Determine the (X, Y) coordinate at the center of the cell enclosing the given text.  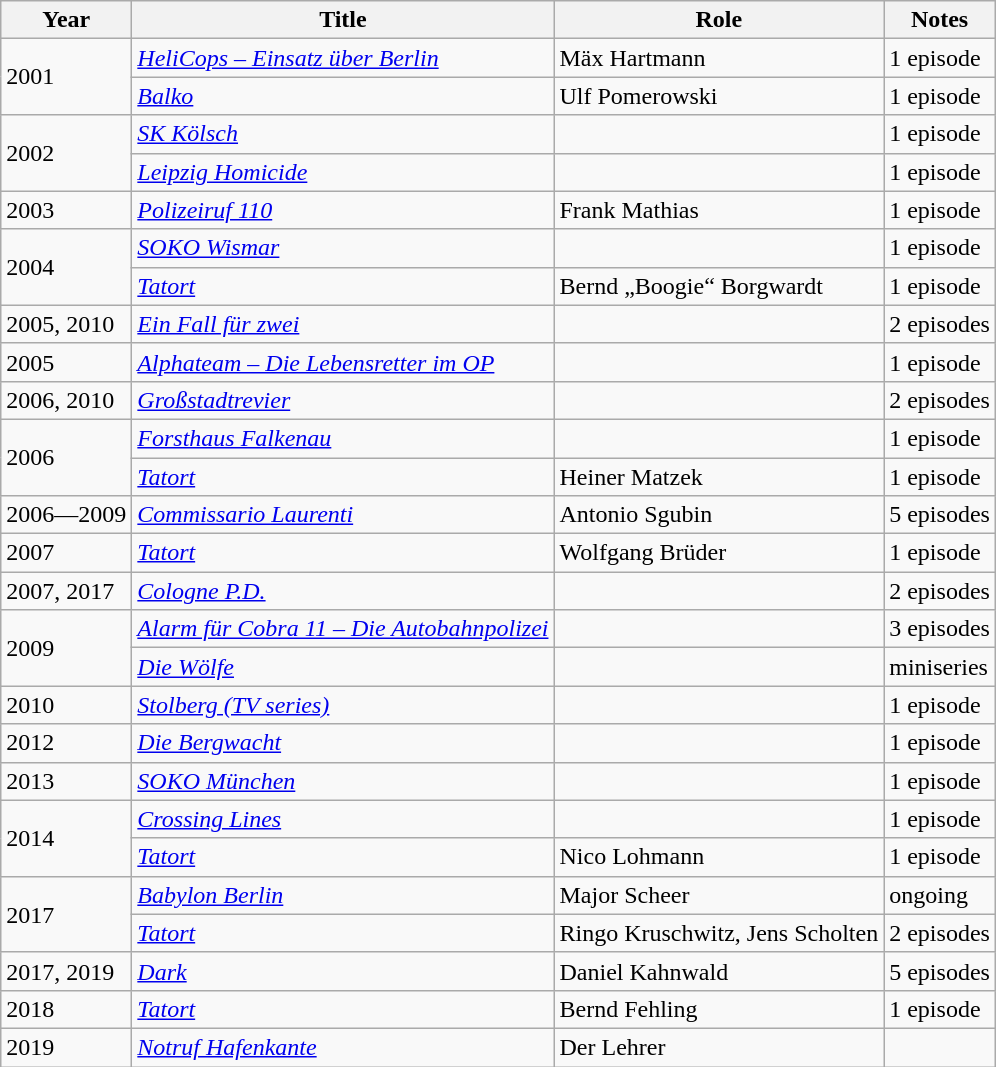
Dark (343, 971)
2003 (66, 210)
Alarm für Cobra 11 – Die Autobahnpolizei (343, 629)
Role (719, 20)
Heiner Matzek (719, 477)
3 episodes (940, 629)
Daniel Kahnwald (719, 971)
Babylon Berlin (343, 895)
Commissario Laurenti (343, 515)
Die Wölfe (343, 667)
2006, 2010 (66, 400)
Ringo Kruschwitz, Jens Scholten (719, 933)
SOKO Wismar (343, 248)
Notes (940, 20)
Ein Fall für zwei (343, 324)
2002 (66, 153)
2005, 2010 (66, 324)
2004 (66, 267)
Nico Lohmann (719, 857)
2019 (66, 1047)
2012 (66, 743)
Die Bergwacht (343, 743)
2005 (66, 362)
Polizeiruf 110 (343, 210)
SOKO München (343, 781)
Frank Mathias (719, 210)
2018 (66, 1009)
Title (343, 20)
Stolberg (TV series) (343, 705)
HeliCops – Einsatz über Berlin (343, 58)
Antonio Sgubin (719, 515)
Der Lehrer (719, 1047)
Forsthaus Falkenau (343, 438)
miniseries (940, 667)
Leipzig Homicide (343, 172)
Major Scheer (719, 895)
Bernd Fehling (719, 1009)
ongoing (940, 895)
SK Kölsch (343, 134)
Crossing Lines (343, 819)
2017, 2019 (66, 971)
2010 (66, 705)
2013 (66, 781)
2006—2009 (66, 515)
2001 (66, 77)
2017 (66, 914)
Alphateam – Die Lebensretter im OP (343, 362)
Ulf Pomerowski (719, 96)
Year (66, 20)
Großstadtrevier (343, 400)
Wolfgang Brüder (719, 553)
2006 (66, 457)
Balko (343, 96)
Mäx Hartmann (719, 58)
Cologne P.D. (343, 591)
2009 (66, 648)
2014 (66, 838)
2007 (66, 553)
Bernd „Boogie“ Borgwardt (719, 286)
Notruf Hafenkante (343, 1047)
2007, 2017 (66, 591)
